Output the [X, Y] coordinate of the center of the cell containing the given text.  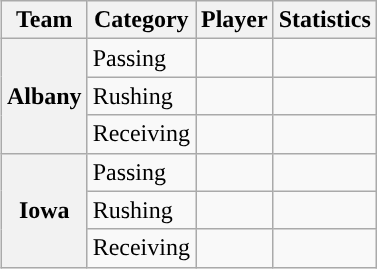
Category [141, 20]
Iowa [44, 210]
Player [235, 20]
Albany [44, 96]
Statistics [324, 20]
Team [44, 20]
